Capture the cell that displays the provided text and extract its [X, Y] central coordinate. 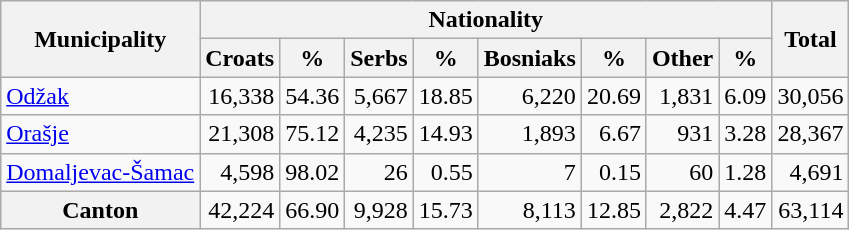
Serbs [379, 58]
42,224 [240, 210]
Canton [100, 210]
Domaljevac-Šamac [100, 172]
20.69 [614, 96]
4.47 [746, 210]
Municipality [100, 39]
1,831 [682, 96]
4,598 [240, 172]
6.67 [614, 134]
28,367 [810, 134]
98.02 [312, 172]
5,667 [379, 96]
931 [682, 134]
1,893 [530, 134]
Orašje [100, 134]
0.55 [446, 172]
Total [810, 39]
9,928 [379, 210]
6.09 [746, 96]
26 [379, 172]
15.73 [446, 210]
Nationality [486, 20]
4,235 [379, 134]
3.28 [746, 134]
Croats [240, 58]
Odžak [100, 96]
21,308 [240, 134]
14.93 [446, 134]
63,114 [810, 210]
6,220 [530, 96]
16,338 [240, 96]
7 [530, 172]
0.15 [614, 172]
4,691 [810, 172]
60 [682, 172]
8,113 [530, 210]
30,056 [810, 96]
Bosniaks [530, 58]
54.36 [312, 96]
75.12 [312, 134]
66.90 [312, 210]
12.85 [614, 210]
2,822 [682, 210]
18.85 [446, 96]
1.28 [746, 172]
Other [682, 58]
